Pinpoint the cell where the given text exists, returning its (x, y) midpoint coordinate. 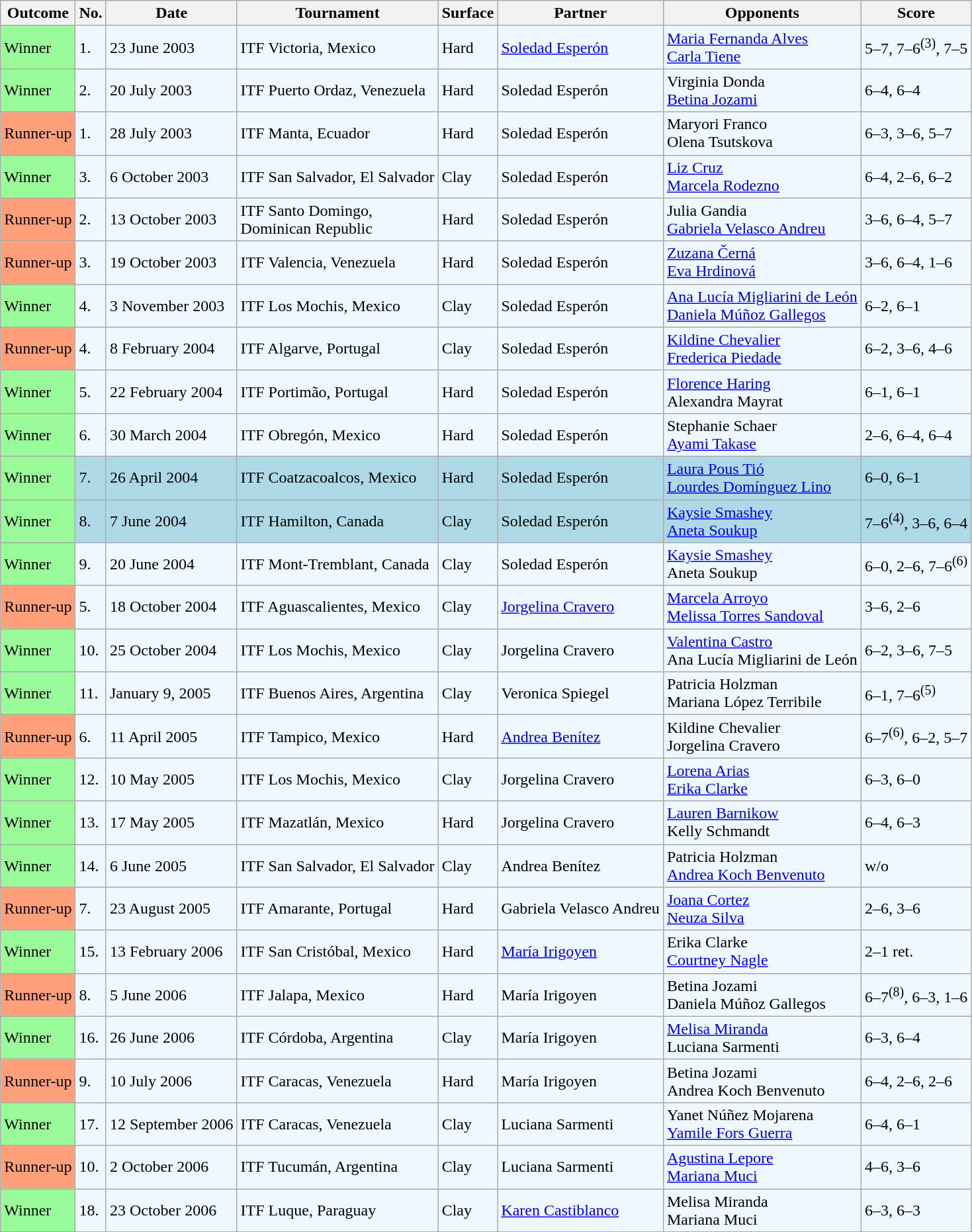
8 February 2004 (171, 348)
ITF Obregón, Mexico (337, 434)
22 February 2004 (171, 392)
12 September 2006 (171, 1124)
6–2, 3–6, 4–6 (916, 348)
18 October 2004 (171, 608)
ITF Manta, Ecuador (337, 134)
10 May 2005 (171, 780)
ITF Aguascalientes, Mexico (337, 608)
23 October 2006 (171, 1210)
6–0, 6–1 (916, 478)
Ana Lucía Migliarini de León Daniela Múñoz Gallegos (762, 306)
6 June 2005 (171, 866)
ITF Puerto Ordaz, Venezuela (337, 90)
ITF Buenos Aires, Argentina (337, 694)
6–1, 6–1 (916, 392)
28 July 2003 (171, 134)
3–6, 6–4, 5–7 (916, 220)
ITF Tucumán, Argentina (337, 1166)
ITF Mazatlán, Mexico (337, 822)
2–1 ret. (916, 952)
Betina Jozami Andrea Koch Benvenuto (762, 1080)
11. (91, 694)
ITF Valencia, Venezuela (337, 262)
Melisa Miranda Luciana Sarmenti (762, 1038)
No. (91, 13)
6–0, 2–6, 7–6(6) (916, 564)
Kildine Chevalier Frederica Piedade (762, 348)
12. (91, 780)
17 May 2005 (171, 822)
2 October 2006 (171, 1166)
Veronica Spiegel (581, 694)
15. (91, 952)
ITF Jalapa, Mexico (337, 994)
13 October 2003 (171, 220)
Zuzana Černá Eva Hrdinová (762, 262)
16. (91, 1038)
6–7(8), 6–3, 1–6 (916, 994)
Maria Fernanda Alves Carla Tiene (762, 48)
3–6, 2–6 (916, 608)
3–6, 6–4, 1–6 (916, 262)
w/o (916, 866)
Laura Pous Tió Lourdes Domínguez Lino (762, 478)
18. (91, 1210)
7–6(4), 3–6, 6–4 (916, 520)
6–1, 7–6(5) (916, 694)
ITF Tampico, Mexico (337, 736)
7 June 2004 (171, 520)
2–6, 6–4, 6–4 (916, 434)
6–3, 6–0 (916, 780)
ITF Victoria, Mexico (337, 48)
Julia Gandia Gabriela Velasco Andreu (762, 220)
ITF Santo Domingo, Dominican Republic (337, 220)
Patricia Holzman Mariana López Terribile (762, 694)
Maryori Franco Olena Tsutskova (762, 134)
Florence Haring Alexandra Mayrat (762, 392)
Erika Clarke Courtney Nagle (762, 952)
17. (91, 1124)
Virginia Donda Betina Jozami (762, 90)
20 July 2003 (171, 90)
ITF Coatzacoalcos, Mexico (337, 478)
Outcome (38, 13)
6–4, 6–3 (916, 822)
ITF Hamilton, Canada (337, 520)
Tournament (337, 13)
Stephanie Schaer Ayami Takase (762, 434)
6–4, 6–4 (916, 90)
Agustina Lepore Mariana Muci (762, 1166)
6–2, 6–1 (916, 306)
13 February 2006 (171, 952)
Joana Cortez Neuza Silva (762, 908)
Lorena Arias Erika Clarke (762, 780)
ITF Córdoba, Argentina (337, 1038)
ITF Mont-Tremblant, Canada (337, 564)
23 June 2003 (171, 48)
6 October 2003 (171, 176)
25 October 2004 (171, 650)
10 July 2006 (171, 1080)
6–4, 6–1 (916, 1124)
26 April 2004 (171, 478)
19 October 2003 (171, 262)
4–6, 3–6 (916, 1166)
Kildine Chevalier Jorgelina Cravero (762, 736)
ITF Algarve, Portugal (337, 348)
ITF Luque, Paraguay (337, 1210)
20 June 2004 (171, 564)
Karen Castiblanco (581, 1210)
Yanet Núñez Mojarena Yamile Fors Guerra (762, 1124)
Opponents (762, 13)
5–7, 7–6(3), 7–5 (916, 48)
6–3, 3–6, 5–7 (916, 134)
23 August 2005 (171, 908)
30 March 2004 (171, 434)
Partner (581, 13)
26 June 2006 (171, 1038)
Lauren Barnikow Kelly Schmandt (762, 822)
Patricia Holzman Andrea Koch Benvenuto (762, 866)
11 April 2005 (171, 736)
3 November 2003 (171, 306)
14. (91, 866)
Betina Jozami Daniela Múñoz Gallegos (762, 994)
ITF Amarante, Portugal (337, 908)
6–2, 3–6, 7–5 (916, 650)
Gabriela Velasco Andreu (581, 908)
5 June 2006 (171, 994)
Marcela Arroyo Melissa Torres Sandoval (762, 608)
2–6, 3–6 (916, 908)
6–7(6), 6–2, 5–7 (916, 736)
Score (916, 13)
6–4, 2–6, 6–2 (916, 176)
Melisa Miranda Mariana Muci (762, 1210)
Date (171, 13)
6–3, 6–3 (916, 1210)
13. (91, 822)
6–3, 6–4 (916, 1038)
Valentina Castro Ana Lucía Migliarini de León (762, 650)
January 9, 2005 (171, 694)
6–4, 2–6, 2–6 (916, 1080)
Surface (468, 13)
ITF Portimão, Portugal (337, 392)
ITF San Cristóbal, Mexico (337, 952)
Liz Cruz Marcela Rodezno (762, 176)
